Output the (x, y) coordinate of the center of the cell containing the given text.  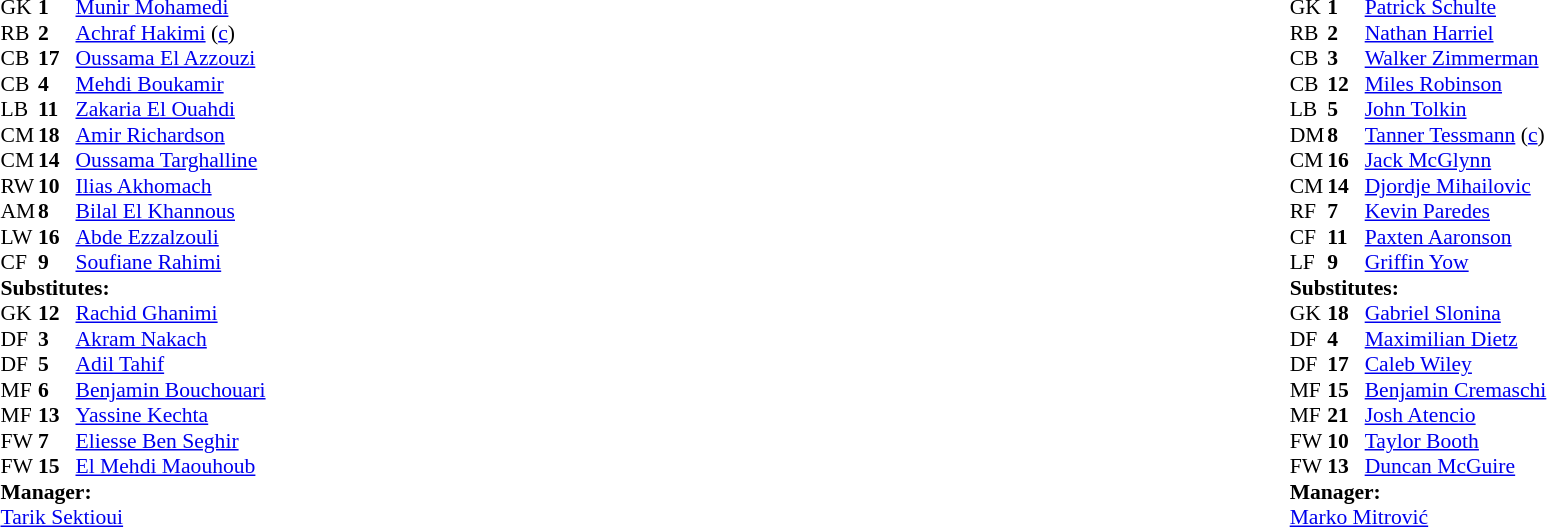
Adil Tahif (171, 365)
Soufiane Rahimi (171, 263)
LW (19, 237)
LF (1309, 263)
Duncan McGuire (1456, 467)
Amir Richardson (171, 135)
21 (1346, 415)
Benjamin Bouchouari (171, 390)
Rachid Ghanimi (171, 313)
Walker Zimmerman (1456, 59)
Achraf Hakimi (c) (171, 33)
Zakaria El Ouahdi (171, 109)
Taylor Booth (1456, 441)
Oussama Targhalline (171, 161)
Caleb Wiley (1456, 365)
Griffin Yow (1456, 263)
AM (19, 211)
Yassine Kechta (171, 415)
Abde Ezzalzouli (171, 237)
Gabriel Slonina (1456, 313)
Ilias Akhomach (171, 186)
Benjamin Cremaschi (1456, 390)
Miles Robinson (1456, 84)
Jack McGlynn (1456, 161)
Josh Atencio (1456, 415)
RF (1309, 211)
6 (57, 390)
Tanner Tessmann (c) (1456, 135)
John Tolkin (1456, 109)
Akram Nakach (171, 339)
Kevin Paredes (1456, 211)
RW (19, 186)
Eliesse Ben Seghir (171, 441)
El Mehdi Maouhoub (171, 467)
Oussama El Azzouzi (171, 59)
Nathan Harriel (1456, 33)
Paxten Aaronson (1456, 237)
DM (1309, 135)
Mehdi Boukamir (171, 84)
Maximilian Dietz (1456, 339)
Djordje Mihailovic (1456, 186)
Bilal El Khannous (171, 211)
